Determine the [X, Y] coordinate at the center of the cell enclosing the given text.  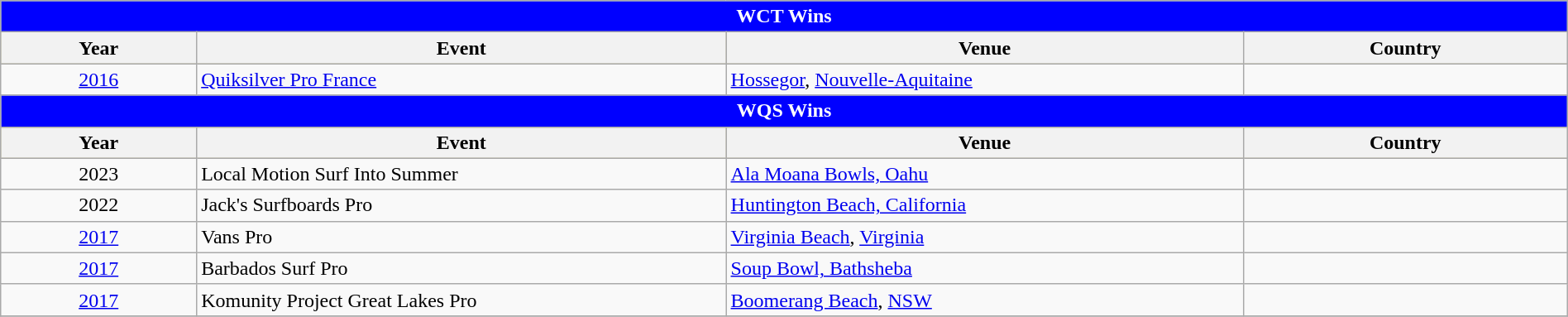
2016 [99, 79]
Soup Bowl, Bathsheba [984, 268]
Virginia Beach, Virginia [984, 237]
Komunity Project Great Lakes Pro [461, 300]
WQS Wins [784, 111]
WCT Wins [784, 17]
Huntington Beach, California [984, 205]
Quiksilver Pro France [461, 79]
Local Motion Surf Into Summer [461, 174]
Barbados Surf Pro [461, 268]
Hossegor, Nouvelle-Aquitaine [984, 79]
2023 [99, 174]
Jack's Surfboards Pro [461, 205]
Vans Pro [461, 237]
Boomerang Beach, NSW [984, 300]
Ala Moana Bowls, Oahu [984, 174]
2022 [99, 205]
